Scan for the cell matching the given text and deliver its [x, y] coordinate at center. 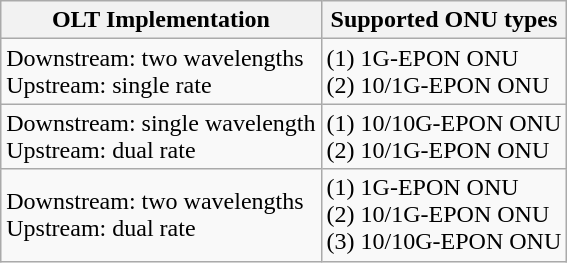
(1) 1G-EPON ONU(2) 10/1G-EPON ONU [444, 72]
OLT Implementation [161, 20]
(1) 10/10G-EPON ONU(2) 10/1G-EPON ONU [444, 136]
(1) 1G-EPON ONU(2) 10/1G-EPON ONU(3) 10/10G-EPON ONU [444, 215]
Downstream: two wavelengthsUpstream: single rate [161, 72]
Downstream: single wavelengthUpstream: dual rate [161, 136]
Downstream: two wavelengthsUpstream: dual rate [161, 215]
Supported ONU types [444, 20]
